Search for the cell housing the specified text and yield its [x, y] center coordinate. 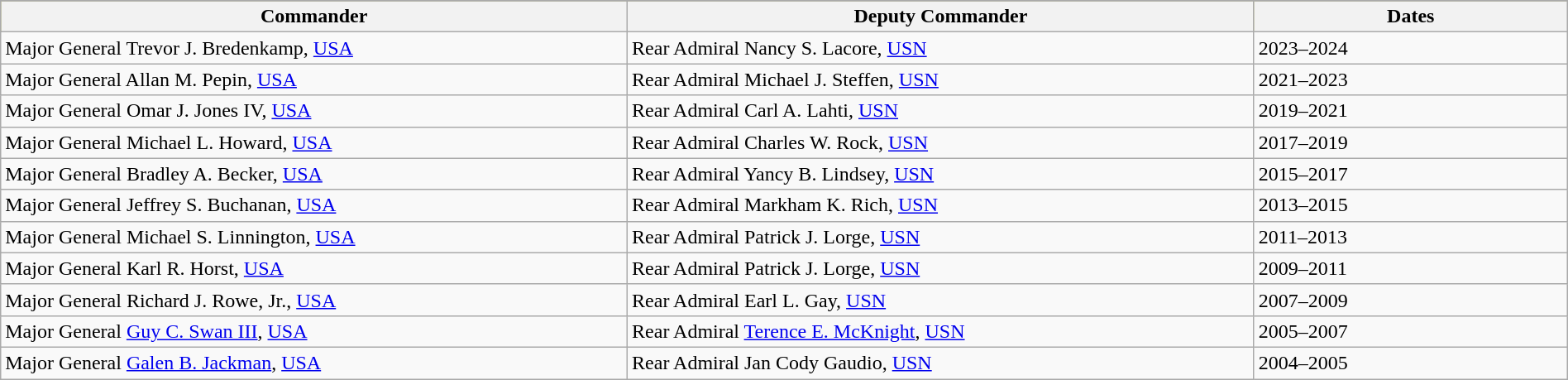
Major General Galen B. Jackman, USA [314, 363]
Major General Trevor J. Bredenkamp, USA [314, 48]
Major General Guy C. Swan III, USA [314, 331]
2013–2015 [1411, 205]
Rear Admiral Markham K. Rich, USN [941, 205]
2015–2017 [1411, 174]
Deputy Commander [941, 17]
Dates [1411, 17]
Commander [314, 17]
Rear Admiral Jan Cody Gaudio, USN [941, 363]
Rear Admiral Carl A. Lahti, USN [941, 111]
Rear Admiral Earl L. Gay, USN [941, 300]
2021–2023 [1411, 79]
Rear Admiral Yancy B. Lindsey, USN [941, 174]
2011–2013 [1411, 237]
2019–2021 [1411, 111]
Major General Allan M. Pepin, USA [314, 79]
2005–2007 [1411, 331]
2023–2024 [1411, 48]
2017–2019 [1411, 142]
Rear Admiral Michael J. Steffen, USN [941, 79]
Rear Admiral Nancy S. Lacore, USN [941, 48]
Major General Michael L. Howard, USA [314, 142]
Major General Bradley A. Becker, USA [314, 174]
2009–2011 [1411, 268]
Major General Jeffrey S. Buchanan, USA [314, 205]
Rear Admiral Terence E. McKnight, USN [941, 331]
Major General Michael S. Linnington, USA [314, 237]
Major General Omar J. Jones IV, USA [314, 111]
Major General Karl R. Horst, USA [314, 268]
2004–2005 [1411, 363]
2007–2009 [1411, 300]
Major General Richard J. Rowe, Jr., USA [314, 300]
Rear Admiral Charles W. Rock, USN [941, 142]
